Provide the (X, Y) coordinate of the cell's center where the given text is located.  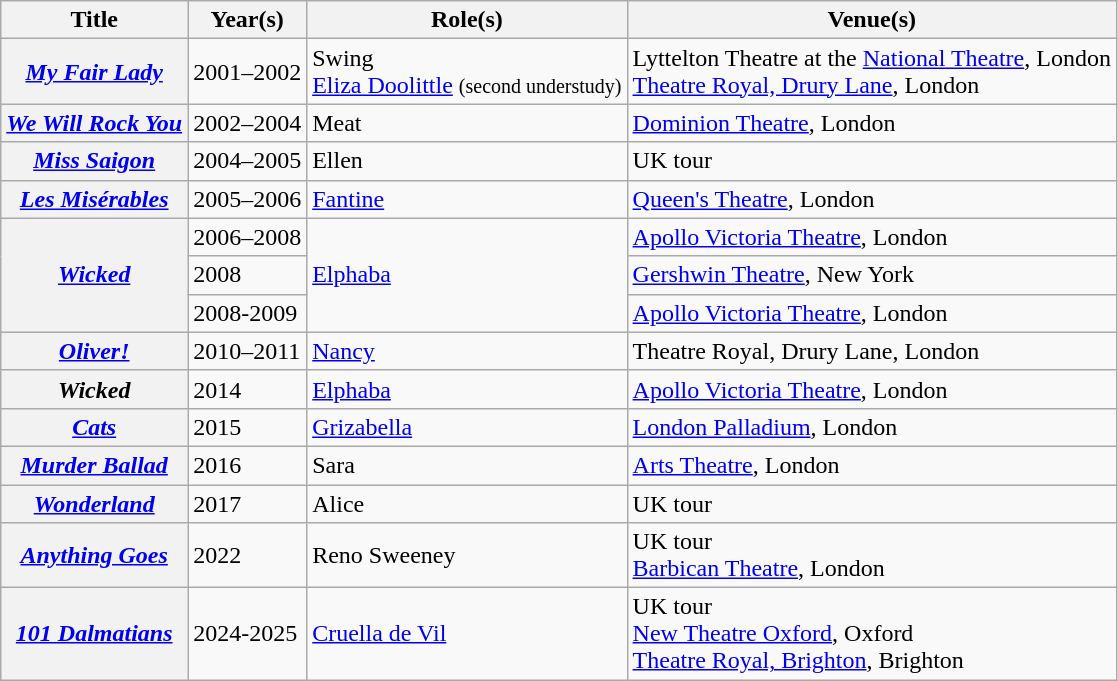
UK tourBarbican Theatre, London (872, 556)
2010–2011 (248, 351)
2016 (248, 465)
2002–2004 (248, 123)
Arts Theatre, London (872, 465)
Queen's Theatre, London (872, 199)
2024-2025 (248, 634)
Theatre Royal, Drury Lane, London (872, 351)
SwingEliza Doolittle (second understudy) (467, 72)
2017 (248, 503)
Alice (467, 503)
Anything Goes (94, 556)
Ellen (467, 161)
2005–2006 (248, 199)
2008 (248, 275)
Murder Ballad (94, 465)
2004–2005 (248, 161)
Fantine (467, 199)
Sara (467, 465)
UK tourNew Theatre Oxford, OxfordTheatre Royal, Brighton, Brighton (872, 634)
Wonderland (94, 503)
Reno Sweeney (467, 556)
We Will Rock You (94, 123)
2006–2008 (248, 237)
Meat (467, 123)
London Palladium, London (872, 427)
Miss Saigon (94, 161)
Oliver! (94, 351)
Role(s) (467, 20)
2015 (248, 427)
My Fair Lady (94, 72)
Gershwin Theatre, New York (872, 275)
Cruella de Vil (467, 634)
2022 (248, 556)
Cats (94, 427)
Grizabella (467, 427)
2001–2002 (248, 72)
Nancy (467, 351)
2014 (248, 389)
Title (94, 20)
Dominion Theatre, London (872, 123)
101 Dalmatians (94, 634)
Les Misérables (94, 199)
Venue(s) (872, 20)
2008-2009 (248, 313)
Lyttelton Theatre at the National Theatre, LondonTheatre Royal, Drury Lane, London (872, 72)
Year(s) (248, 20)
